Detect which cell encompasses the target text, then output its [x, y] center coordinate. 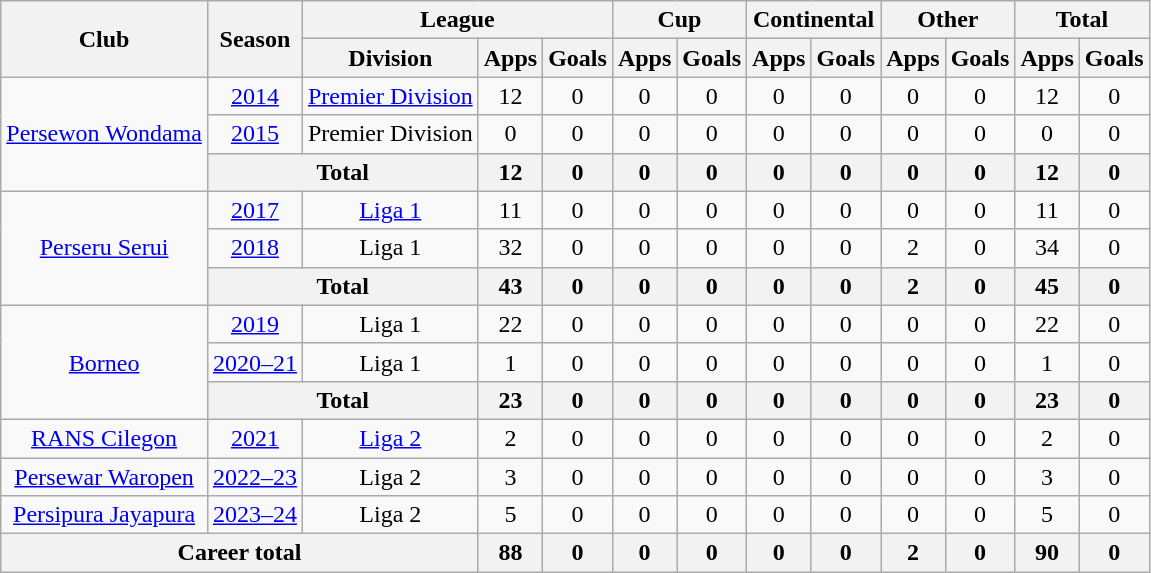
Division [390, 58]
League [457, 20]
2014 [254, 96]
2018 [254, 248]
2017 [254, 210]
Perseru Serui [104, 248]
Club [104, 39]
2023–24 [254, 515]
2015 [254, 134]
90 [1047, 553]
Continental [814, 20]
32 [510, 248]
2020–21 [254, 362]
34 [1047, 248]
Borneo [104, 362]
Persipura Jayapura [104, 515]
2019 [254, 324]
2021 [254, 438]
Persewon Wondama [104, 134]
2022–23 [254, 477]
Season [254, 39]
45 [1047, 286]
Cup [679, 20]
Persewar Waropen [104, 477]
43 [510, 286]
88 [510, 553]
Other [948, 20]
Career total [240, 553]
RANS Cilegon [104, 438]
